Provide the [x, y] coordinate of the cell's center where the given text is located.  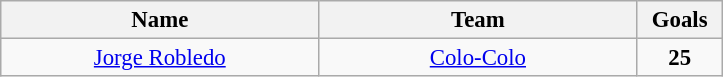
Colo-Colo [478, 58]
Team [478, 20]
Jorge Robledo [160, 58]
Name [160, 20]
25 [680, 58]
Goals [680, 20]
